Return the [x, y] coordinate for the center point of the cell that contains the specified text.  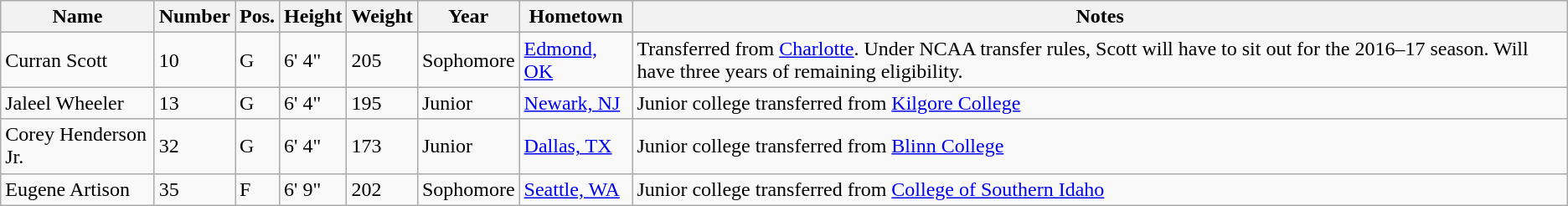
F [256, 189]
Pos. [256, 17]
173 [382, 146]
Jaleel Wheeler [77, 103]
202 [382, 189]
Height [313, 17]
13 [194, 103]
Hometown [576, 17]
35 [194, 189]
Dallas, TX [576, 146]
Newark, NJ [576, 103]
Curran Scott [77, 60]
Junior college transferred from College of Southern Idaho [1100, 189]
195 [382, 103]
6' 9" [313, 189]
32 [194, 146]
10 [194, 60]
Weight [382, 17]
Year [468, 17]
Corey Henderson Jr. [77, 146]
Eugene Artison [77, 189]
Notes [1100, 17]
Seattle, WA [576, 189]
Name [77, 17]
Edmond, OK [576, 60]
Number [194, 17]
205 [382, 60]
Junior college transferred from Blinn College [1100, 146]
Junior college transferred from Kilgore College [1100, 103]
